Provide the (x, y) coordinate of the cell's center where the given text is located.  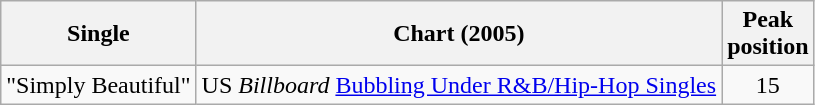
15 (768, 85)
Peakposition (768, 34)
Chart (2005) (459, 34)
"Simply Beautiful" (98, 85)
Single (98, 34)
US Billboard Bubbling Under R&B/Hip-Hop Singles (459, 85)
